Output the (X, Y) coordinate of the center of the cell containing the given text.  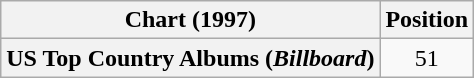
Position (427, 20)
US Top Country Albums (Billboard) (190, 58)
Chart (1997) (190, 20)
51 (427, 58)
